Capture the cell that displays the provided text and extract its [x, y] central coordinate. 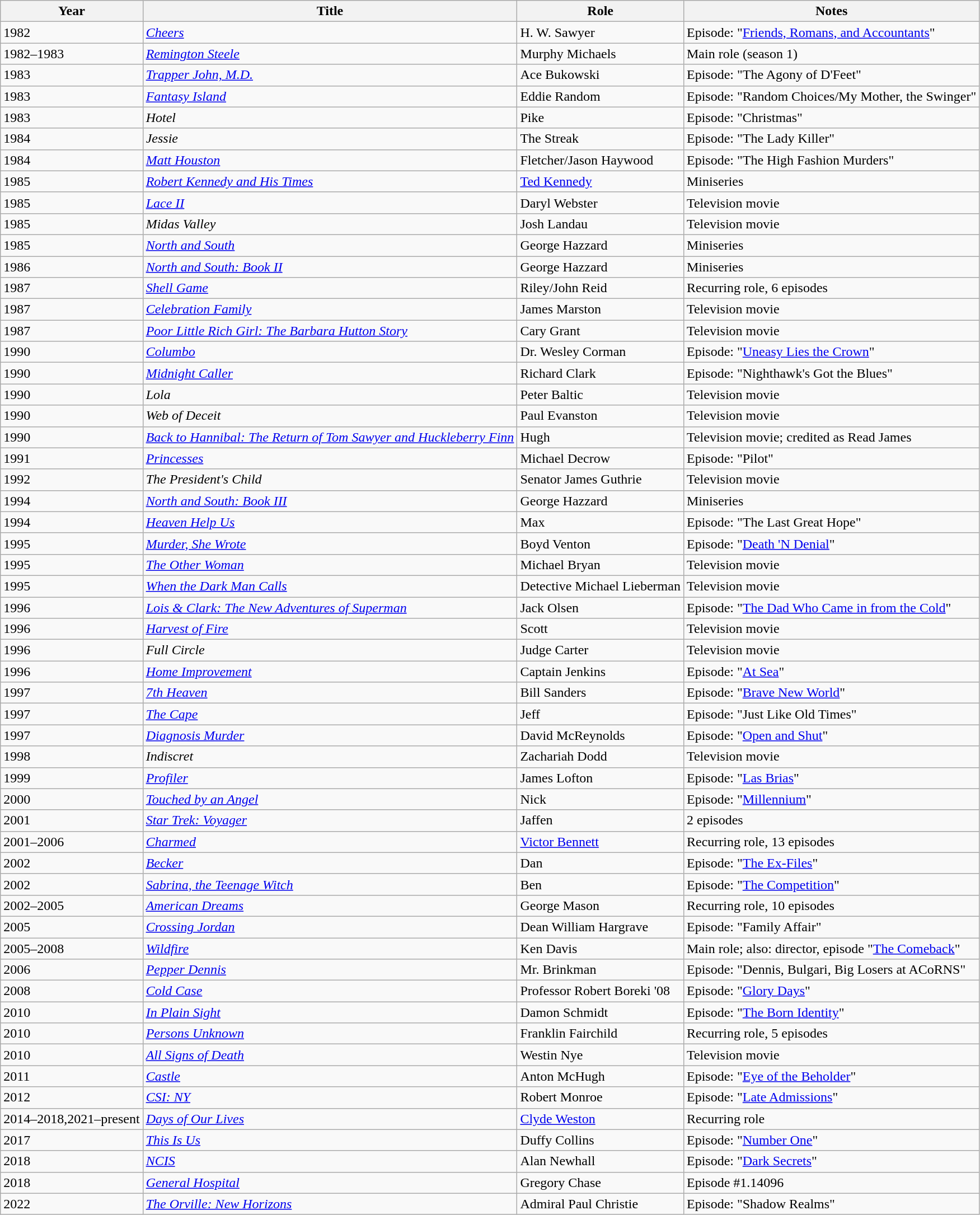
Jessie [330, 139]
Episode: "Nighthawk's Got the Blues" [831, 373]
All Signs of Death [330, 1055]
Murder, She Wrote [330, 543]
James Lofton [601, 778]
Pepper Dennis [330, 970]
Admiral Paul Christie [601, 1204]
Harvest of Fire [330, 629]
Recurring role [831, 1119]
Episode: "The Competition" [831, 884]
Jeff [601, 714]
Episode: "Death 'N Denial" [831, 543]
1998 [72, 757]
Midas Valley [330, 224]
Princesses [330, 458]
2011 [72, 1076]
North and South: Book III [330, 501]
Pike [601, 118]
Jaffen [601, 820]
2005–2008 [72, 949]
Victor Bennett [601, 842]
Remington Steele [330, 54]
Cary Grant [601, 331]
Dan [601, 863]
Cheers [330, 32]
Fantasy Island [330, 96]
2017 [72, 1140]
Episode: "Christmas" [831, 118]
Days of Our Lives [330, 1119]
General Hospital [330, 1183]
1991 [72, 458]
Judge Carter [601, 650]
Episode: "At Sea" [831, 672]
Michael Bryan [601, 565]
Sabrina, the Teenage Witch [330, 884]
Robert Kennedy and His Times [330, 181]
Ben [601, 884]
2 episodes [831, 820]
Hugh [601, 437]
Recurring role, 6 episodes [831, 288]
Riley/John Reid [601, 288]
Ken Davis [601, 949]
Episode: "The Born Identity" [831, 1012]
Episode: "Glory Days" [831, 991]
Episode: "The Dad Who Came in from the Cold" [831, 607]
Diagnosis Murder [330, 735]
Role [601, 11]
2014–2018,2021–present [72, 1119]
Hotel [330, 118]
2000 [72, 799]
Home Improvement [330, 672]
Senator James Guthrie [601, 480]
Shell Game [330, 288]
Captain Jenkins [601, 672]
Clyde Weston [601, 1119]
Zachariah Dodd [601, 757]
Professor Robert Boreki '08 [601, 991]
CSI: NY [330, 1097]
Nick [601, 799]
The Other Woman [330, 565]
2001–2006 [72, 842]
Anton McHugh [601, 1076]
Episode: "Millennium" [831, 799]
Matt Houston [330, 160]
Lola [330, 395]
Main role (season 1) [831, 54]
Episode: "Shadow Realms" [831, 1204]
Duffy Collins [601, 1140]
Full Circle [330, 650]
The Orville: New Horizons [330, 1204]
Columbo [330, 352]
The Cape [330, 714]
Episode: "Uneasy Lies the Crown" [831, 352]
Episode #1.14096 [831, 1183]
Episode: "Random Choices/My Mother, the Swinger" [831, 96]
Lace II [330, 203]
The Streak [601, 139]
2012 [72, 1097]
1992 [72, 480]
David McReynolds [601, 735]
Episode: "The High Fashion Murders" [831, 160]
Crossing Jordan [330, 927]
Television movie; credited as Read James [831, 437]
2001 [72, 820]
In Plain Sight [330, 1012]
Heaven Help Us [330, 522]
Detective Michael Lieberman [601, 586]
Ted Kennedy [601, 181]
Dr. Wesley Corman [601, 352]
Castle [330, 1076]
Alan Newhall [601, 1161]
Episode: "Friends, Romans, and Accountants" [831, 32]
Mr. Brinkman [601, 970]
Touched by an Angel [330, 799]
North and South: Book II [330, 267]
Eddie Random [601, 96]
Scott [601, 629]
Episode: "Brave New World" [831, 693]
2002–2005 [72, 906]
2006 [72, 970]
Lois & Clark: The New Adventures of Superman [330, 607]
NCIS [330, 1161]
Peter Baltic [601, 395]
Ace Bukowski [601, 75]
Main role; also: director, episode "The Comeback" [831, 949]
This Is Us [330, 1140]
H. W. Sawyer [601, 32]
Fletcher/Jason Haywood [601, 160]
Indiscret [330, 757]
2008 [72, 991]
Becker [330, 863]
Josh Landau [601, 224]
Episode: "The Ex-Files" [831, 863]
Year [72, 11]
Midnight Caller [330, 373]
2022 [72, 1204]
1982–1983 [72, 54]
Daryl Webster [601, 203]
Richard Clark [601, 373]
The President's Child [330, 480]
Episode: "Dark Secrets" [831, 1161]
Boyd Venton [601, 543]
1982 [72, 32]
Franklin Fairchild [601, 1034]
Episode: "The Agony of D'Feet" [831, 75]
Damon Schmidt [601, 1012]
Title [330, 11]
Murphy Michaels [601, 54]
Episode: "Just Like Old Times" [831, 714]
Episode: "Number One" [831, 1140]
Recurring role, 13 episodes [831, 842]
Michael Decrow [601, 458]
Bill Sanders [601, 693]
Jack Olsen [601, 607]
Episode: "The Last Great Hope" [831, 522]
Persons Unknown [330, 1034]
Episode: "Las Brias" [831, 778]
Poor Little Rich Girl: The Barbara Hutton Story [330, 331]
Notes [831, 11]
When the Dark Man Calls [330, 586]
Dean William Hargrave [601, 927]
Gregory Chase [601, 1183]
Episode: "Open and Shut" [831, 735]
Westin Nye [601, 1055]
Profiler [330, 778]
Paul Evanston [601, 416]
Back to Hannibal: The Return of Tom Sawyer and Huckleberry Finn [330, 437]
Web of Deceit [330, 416]
2005 [72, 927]
Episode: "The Lady Killer" [831, 139]
Recurring role, 5 episodes [831, 1034]
George Mason [601, 906]
Episode: "Eye of the Beholder" [831, 1076]
1999 [72, 778]
Charmed [330, 842]
Episode: "Late Admissions" [831, 1097]
Episode: "Family Affair" [831, 927]
Episode: "Pilot" [831, 458]
Wildfire [330, 949]
Robert Monroe [601, 1097]
Recurring role, 10 episodes [831, 906]
American Dreams [330, 906]
Max [601, 522]
James Marston [601, 309]
7th Heaven [330, 693]
North and South [330, 245]
Star Trek: Voyager [330, 820]
1986 [72, 267]
Cold Case [330, 991]
Trapper John, M.D. [330, 75]
Episode: "Dennis, Bulgari, Big Losers at ACoRNS" [831, 970]
Celebration Family [330, 309]
